Identify which cell holds the provided text, then report its [x, y] central coordinate. 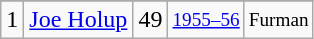
1955–56 [206, 20]
Furman [278, 20]
49 [150, 20]
1 [12, 20]
Joe Holup [78, 20]
